Detect which cell encompasses the target text, then output its (X, Y) center coordinate. 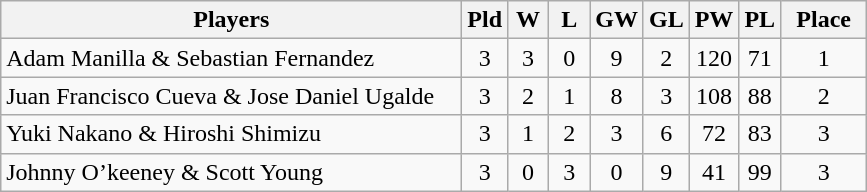
GW (617, 20)
Yuki Nakano & Hiroshi Shimizu (232, 134)
W (528, 20)
Pld (485, 20)
GL (666, 20)
120 (714, 58)
41 (714, 172)
Juan Francisco Cueva & Jose Daniel Ugalde (232, 96)
88 (760, 96)
Johnny O’keeney & Scott Young (232, 172)
L (570, 20)
72 (714, 134)
8 (617, 96)
Place (824, 20)
6 (666, 134)
Adam Manilla & Sebastian Fernandez (232, 58)
108 (714, 96)
99 (760, 172)
Players (232, 20)
83 (760, 134)
PW (714, 20)
71 (760, 58)
PL (760, 20)
